Determine the (X, Y) coordinate at the center of the cell enclosing the given text.  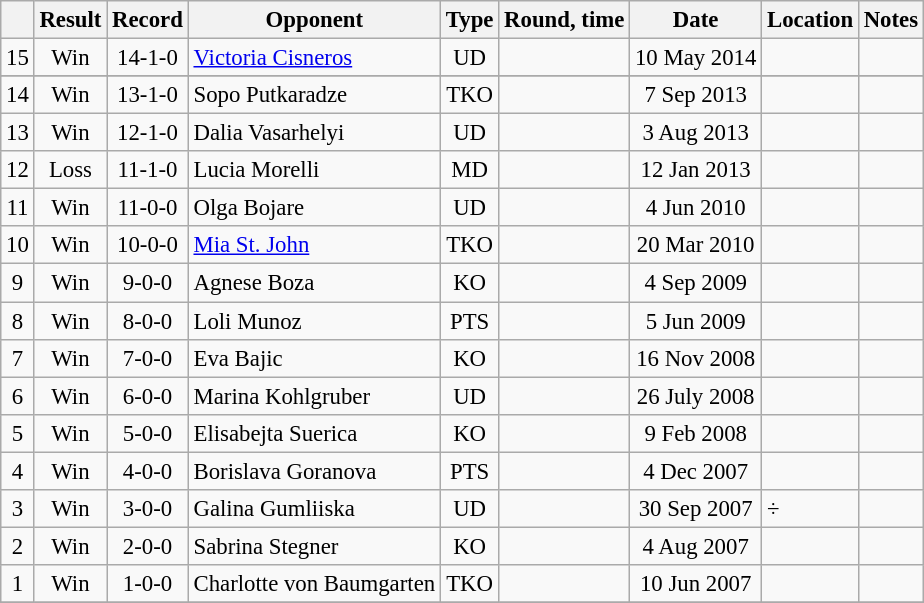
4 Aug 2007 (696, 546)
Olga Bojare (314, 208)
14 (18, 95)
30 Sep 2007 (696, 509)
26 July 2008 (696, 396)
1-0-0 (148, 584)
20 Mar 2010 (696, 245)
Type (469, 20)
10-0-0 (148, 245)
Round, time (564, 20)
6-0-0 (148, 396)
Victoria Cisneros (314, 58)
12 (18, 170)
1 (18, 584)
6 (18, 396)
Sopo Putkaradze (314, 95)
7 Sep 2013 (696, 95)
3 (18, 509)
7-0-0 (148, 358)
Elisabejta Suerica (314, 433)
13 (18, 133)
4 Jun 2010 (696, 208)
Result (70, 20)
9 Feb 2008 (696, 433)
Opponent (314, 20)
14-1-0 (148, 58)
Marina Kohlgruber (314, 396)
3-0-0 (148, 509)
5 (18, 433)
11 (18, 208)
15 (18, 58)
10 (18, 245)
8-0-0 (148, 321)
Eva Bajic (314, 358)
7 (18, 358)
10 Jun 2007 (696, 584)
Loli Munoz (314, 321)
÷ (810, 509)
Notes (890, 20)
3 Aug 2013 (696, 133)
Borislava Goranova (314, 471)
Lucia Morelli (314, 170)
9 (18, 283)
Agnese Boza (314, 283)
2-0-0 (148, 546)
9-0-0 (148, 283)
10 May 2014 (696, 58)
Dalia Vasarhelyi (314, 133)
4-0-0 (148, 471)
Mia St. John (314, 245)
Galina Gumliiska (314, 509)
Record (148, 20)
8 (18, 321)
MD (469, 170)
5-0-0 (148, 433)
Date (696, 20)
4 Dec 2007 (696, 471)
Sabrina Stegner (314, 546)
16 Nov 2008 (696, 358)
13-1-0 (148, 95)
11-1-0 (148, 170)
11-0-0 (148, 208)
2 (18, 546)
12-1-0 (148, 133)
5 Jun 2009 (696, 321)
12 Jan 2013 (696, 170)
4 (18, 471)
Loss (70, 170)
Location (810, 20)
4 Sep 2009 (696, 283)
Charlotte von Baumgarten (314, 584)
